Pinpoint the cell where the given text exists, returning its [x, y] midpoint coordinate. 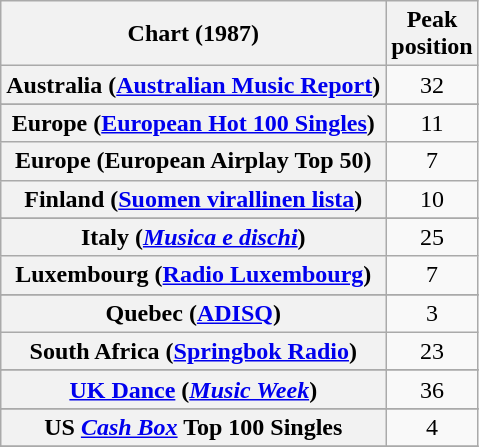
Europe (European Airplay Top 50) [194, 161]
36 [432, 389]
25 [432, 237]
11 [432, 123]
32 [432, 85]
UK Dance (Music Week) [194, 389]
Peakposition [432, 34]
10 [432, 199]
Quebec (ADISQ) [194, 313]
Australia (Australian Music Report) [194, 85]
23 [432, 351]
Italy (Musica e dischi) [194, 237]
US Cash Box Top 100 Singles [194, 427]
Luxembourg (Radio Luxembourg) [194, 275]
4 [432, 427]
3 [432, 313]
South Africa (Springbok Radio) [194, 351]
Finland (Suomen virallinen lista) [194, 199]
Europe (European Hot 100 Singles) [194, 123]
Chart (1987) [194, 34]
